Return the [x, y] coordinate for the center point of the cell that contains the specified text.  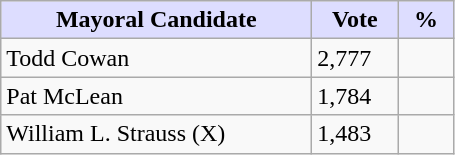
Mayoral Candidate [156, 20]
1,483 [355, 134]
William L. Strauss (X) [156, 134]
Todd Cowan [156, 58]
Vote [355, 20]
2,777 [355, 58]
1,784 [355, 96]
% [426, 20]
Pat McLean [156, 96]
